Extract the [X, Y] coordinate from the center of the cell holding the provided text.  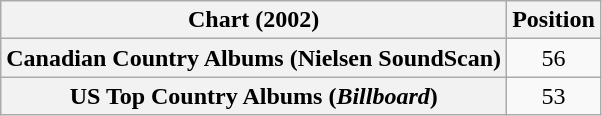
56 [554, 58]
53 [554, 96]
Chart (2002) [254, 20]
Canadian Country Albums (Nielsen SoundScan) [254, 58]
US Top Country Albums (Billboard) [254, 96]
Position [554, 20]
